Detect which cell encompasses the target text, then output its (x, y) center coordinate. 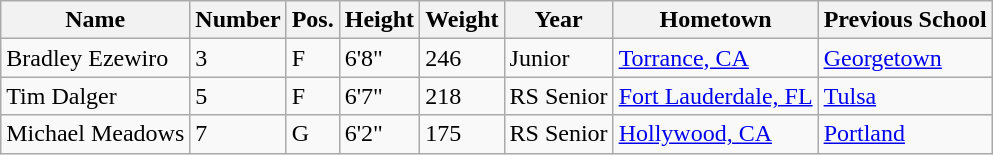
Torrance, CA (716, 58)
Tim Dalger (96, 96)
Name (96, 20)
Year (558, 20)
175 (462, 134)
Hollywood, CA (716, 134)
G (312, 134)
Previous School (905, 20)
Height (379, 20)
Weight (462, 20)
7 (238, 134)
Bradley Ezewiro (96, 58)
5 (238, 96)
6'7" (379, 96)
Number (238, 20)
3 (238, 58)
Portland (905, 134)
Hometown (716, 20)
218 (462, 96)
6'8" (379, 58)
Junior (558, 58)
Fort Lauderdale, FL (716, 96)
246 (462, 58)
Michael Meadows (96, 134)
Georgetown (905, 58)
Pos. (312, 20)
6'2" (379, 134)
Tulsa (905, 96)
